Extract the [X, Y] coordinate from the center of the cell holding the provided text.  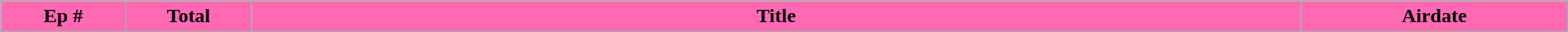
Ep # [64, 16]
Total [189, 16]
Airdate [1434, 16]
Title [776, 16]
